Return the [x, y] coordinate for the center point of the cell that contains the specified text.  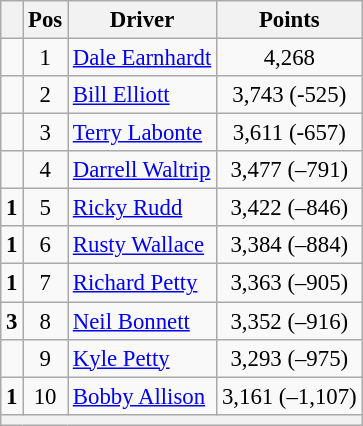
Rusty Wallace [142, 245]
3,422 (–846) [290, 208]
3,293 (–975) [290, 358]
Dale Earnhardt [142, 58]
2 [46, 95]
10 [46, 396]
3,384 (–884) [290, 245]
Bill Elliott [142, 95]
3,363 (–905) [290, 283]
3,352 (–916) [290, 321]
3,743 (-525) [290, 95]
9 [46, 358]
Bobby Allison [142, 396]
4,268 [290, 58]
8 [46, 321]
7 [46, 283]
Neil Bonnett [142, 321]
6 [46, 245]
Points [290, 20]
3,611 (-657) [290, 133]
Driver [142, 20]
3,161 (–1,107) [290, 396]
4 [46, 170]
3,477 (–791) [290, 170]
Kyle Petty [142, 358]
Richard Petty [142, 283]
5 [46, 208]
Terry Labonte [142, 133]
Ricky Rudd [142, 208]
Darrell Waltrip [142, 170]
Pos [46, 20]
